Return [x, y] of the center of cell containing provided text 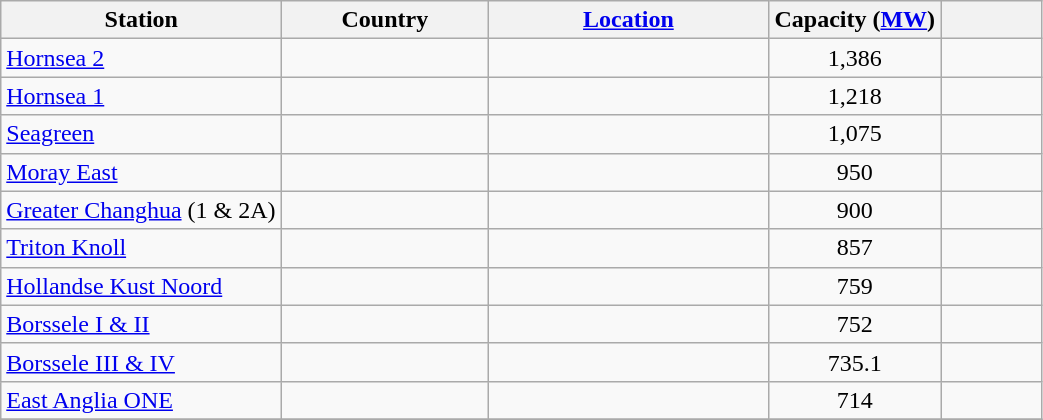
Moray East [142, 172]
1,386 [855, 58]
950 [855, 172]
735.1 [855, 362]
Station [142, 20]
Capacity (MW) [855, 20]
Borssele III & IV [142, 362]
Hornsea 2 [142, 58]
857 [855, 248]
Hollandse Kust Noord [142, 286]
Borssele I & II [142, 324]
1,218 [855, 96]
Hornsea 1 [142, 96]
759 [855, 286]
East Anglia ONE [142, 400]
1,075 [855, 134]
Greater Changhua (1 & 2A) [142, 210]
752 [855, 324]
Triton Knoll [142, 248]
Seagreen [142, 134]
Country [385, 20]
714 [855, 400]
900 [855, 210]
Location [628, 20]
